For the text-containing cell, return its midpoint in (X, Y) coordinate format. 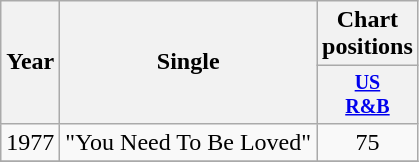
Year (30, 62)
1977 (30, 142)
USR&B (368, 94)
"You Need To Be Loved" (188, 142)
Single (188, 62)
75 (368, 142)
Chart positions (368, 34)
